Extract the [x, y] coordinate from the center of the cell holding the provided text.  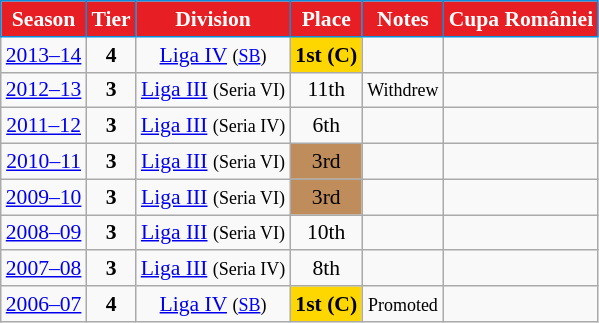
Promoted [402, 304]
2009–10 [44, 197]
2008–09 [44, 233]
Notes [402, 19]
2011–12 [44, 126]
2010–11 [44, 162]
Place [326, 19]
2006–07 [44, 304]
2007–08 [44, 269]
2013–14 [44, 55]
Division [214, 19]
Season [44, 19]
Tier [110, 19]
Withdrew [402, 90]
8th [326, 269]
10th [326, 233]
Cupa României [522, 19]
11th [326, 90]
6th [326, 126]
2012–13 [44, 90]
